Detect which cell encompasses the target text, then output its (x, y) center coordinate. 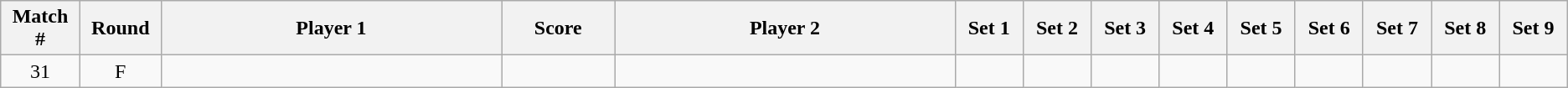
Player 1 (331, 28)
31 (40, 71)
Set 8 (1466, 28)
Set 9 (1533, 28)
F (121, 71)
Set 6 (1328, 28)
Set 7 (1397, 28)
Set 5 (1261, 28)
Set 2 (1057, 28)
Set 3 (1126, 28)
Player 2 (785, 28)
Score (558, 28)
Round (121, 28)
Set 4 (1193, 28)
Match # (40, 28)
Set 1 (988, 28)
